Scan for the cell matching the given text and deliver its (x, y) coordinate at center. 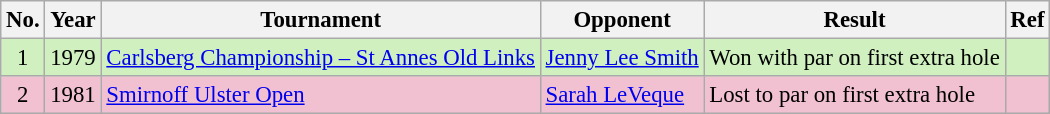
Result (854, 20)
Won with par on first extra hole (854, 58)
1979 (73, 58)
Ref (1028, 20)
No. (23, 20)
Carlsberg Championship – St Annes Old Links (320, 58)
Opponent (622, 20)
2 (23, 95)
1 (23, 58)
Sarah LeVeque (622, 95)
Jenny Lee Smith (622, 58)
Smirnoff Ulster Open (320, 95)
Year (73, 20)
Tournament (320, 20)
1981 (73, 95)
Lost to par on first extra hole (854, 95)
